From the cell containing the given text, extract its center point as [x, y] coordinate. 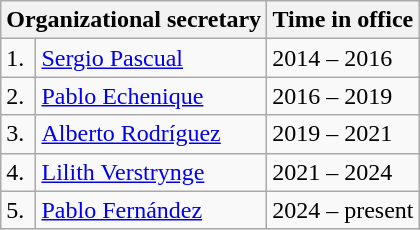
2021 – 2024 [343, 172]
Alberto Rodríguez [152, 134]
Pablo Echenique [152, 96]
2016 – 2019 [343, 96]
Pablo Fernández [152, 210]
2019 – 2021 [343, 134]
2. [18, 96]
3. [18, 134]
2024 – present [343, 210]
Lilith Verstrynge [152, 172]
1. [18, 58]
5. [18, 210]
Time in office [343, 20]
Sergio Pascual [152, 58]
Organizational secretary [134, 20]
2014 – 2016 [343, 58]
4. [18, 172]
